Return the (X, Y) coordinate for the center point of the cell that contains the specified text.  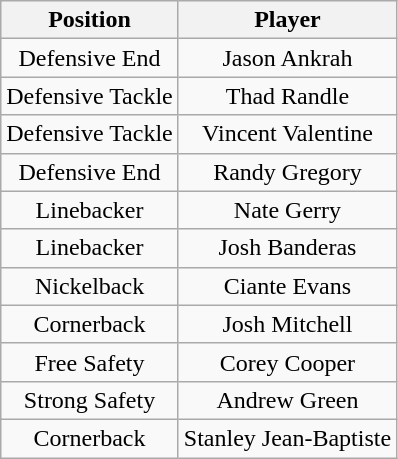
Strong Safety (90, 400)
Position (90, 20)
Player (287, 20)
Nickelback (90, 286)
Jason Ankrah (287, 58)
Free Safety (90, 362)
Andrew Green (287, 400)
Vincent Valentine (287, 134)
Corey Cooper (287, 362)
Nate Gerry (287, 210)
Josh Mitchell (287, 324)
Ciante Evans (287, 286)
Stanley Jean-Baptiste (287, 438)
Randy Gregory (287, 172)
Thad Randle (287, 96)
Josh Banderas (287, 248)
